Output the [x, y] coordinate of the center of the cell containing the given text.  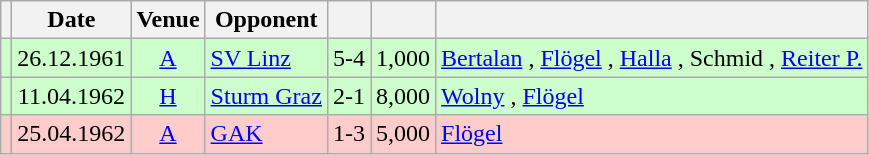
1,000 [402, 58]
H [168, 96]
5,000 [402, 134]
5-4 [348, 58]
SV Linz [266, 58]
2-1 [348, 96]
Date [72, 20]
8,000 [402, 96]
Wolny , Flögel [652, 96]
GAK [266, 134]
Venue [168, 20]
Sturm Graz [266, 96]
25.04.1962 [72, 134]
11.04.1962 [72, 96]
Opponent [266, 20]
Bertalan , Flögel , Halla , Schmid , Reiter P. [652, 58]
Flögel [652, 134]
1-3 [348, 134]
26.12.1961 [72, 58]
